Extract the [x, y] coordinate from the center of the cell holding the provided text.  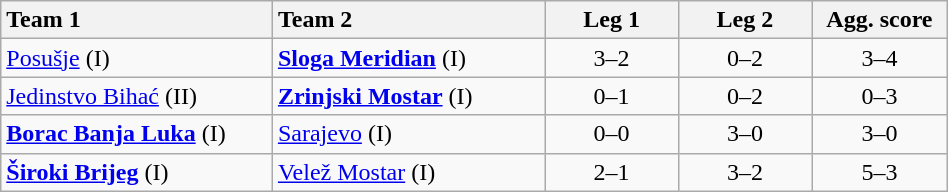
Velež Mostar (I) [408, 172]
Sarajevo (I) [408, 134]
2–1 [612, 172]
Leg 1 [612, 20]
Sloga Meridian (I) [408, 58]
Jedinstvo Bihać (II) [137, 96]
3–4 [880, 58]
0–1 [612, 96]
Borac Banja Luka (I) [137, 134]
0–0 [612, 134]
Team 2 [408, 20]
Leg 2 [744, 20]
0–3 [880, 96]
Team 1 [137, 20]
Zrinjski Mostar (I) [408, 96]
Agg. score [880, 20]
5–3 [880, 172]
Posušje (I) [137, 58]
Široki Brijeg (I) [137, 172]
